Return the [X, Y] coordinate for the center point of the cell that contains the specified text.  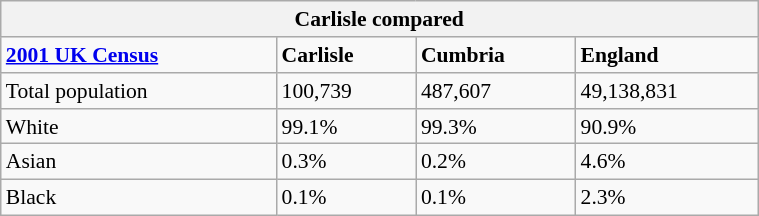
90.9% [667, 126]
49,138,831 [667, 91]
487,607 [496, 91]
100,739 [346, 91]
2001 UK Census [139, 55]
2.3% [667, 197]
Cumbria [496, 55]
4.6% [667, 162]
Carlisle [346, 55]
Total population [139, 91]
Asian [139, 162]
0.3% [346, 162]
0.2% [496, 162]
Carlisle compared [380, 19]
Black [139, 197]
White [139, 126]
99.3% [496, 126]
99.1% [346, 126]
England [667, 55]
